Output the [X, Y] coordinate of the center of the cell containing the given text.  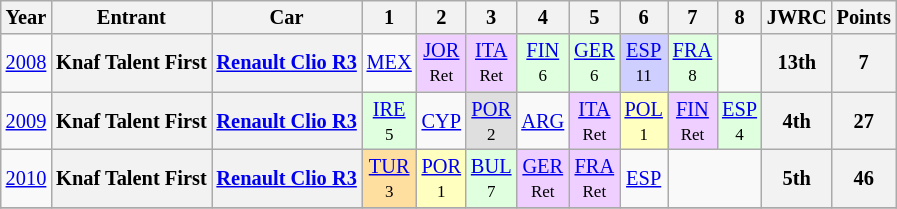
2008 [26, 63]
27 [864, 121]
BUL7 [491, 178]
GER6 [594, 63]
ESP [644, 178]
6 [644, 17]
JORRet [442, 63]
JWRC [797, 17]
Entrant [131, 17]
POL1 [644, 121]
Car [287, 17]
FRA8 [692, 63]
ARG [542, 121]
POR2 [491, 121]
ESP4 [740, 121]
Points [864, 17]
46 [864, 178]
1 [390, 17]
5 [594, 17]
CYP [442, 121]
POR1 [442, 178]
FRARet [594, 178]
4th [797, 121]
GERRet [542, 178]
FIN6 [542, 63]
2010 [26, 178]
4 [542, 17]
IRE5 [390, 121]
5th [797, 178]
3 [491, 17]
2 [442, 17]
TUR3 [390, 178]
8 [740, 17]
ESP11 [644, 63]
MEX [390, 63]
Year [26, 17]
13th [797, 63]
2009 [26, 121]
FINRet [692, 121]
